Determine the (x, y) coordinate at the center of the cell enclosing the given text.  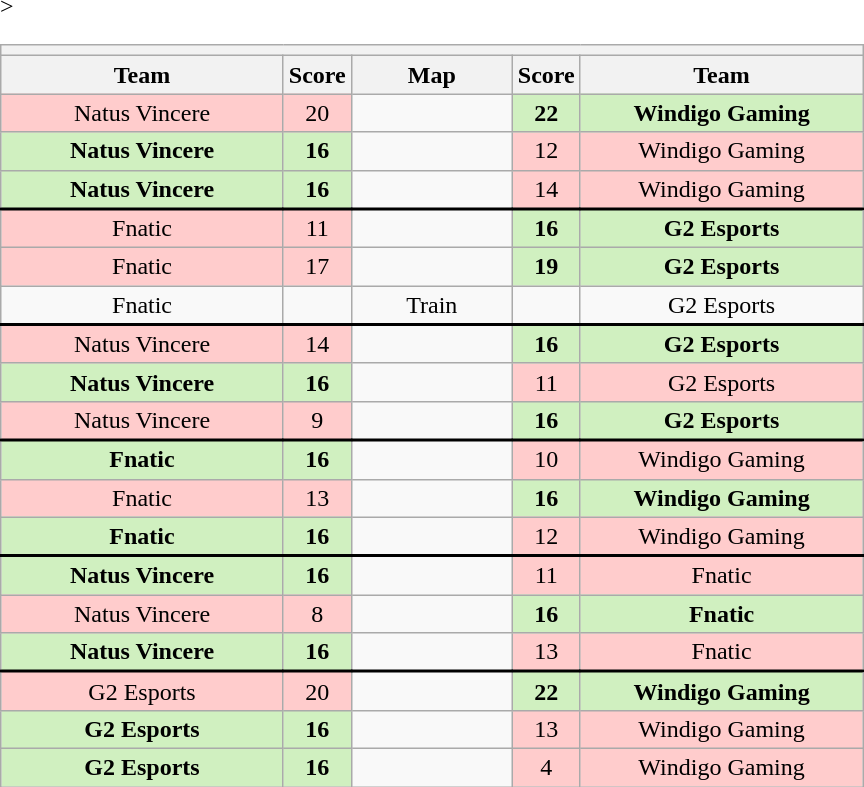
Train (432, 306)
Map (432, 75)
4 (546, 767)
19 (546, 267)
10 (546, 460)
9 (317, 420)
17 (317, 267)
8 (317, 614)
